Locate the cell with the specified text and output its (x, y) center coordinate. 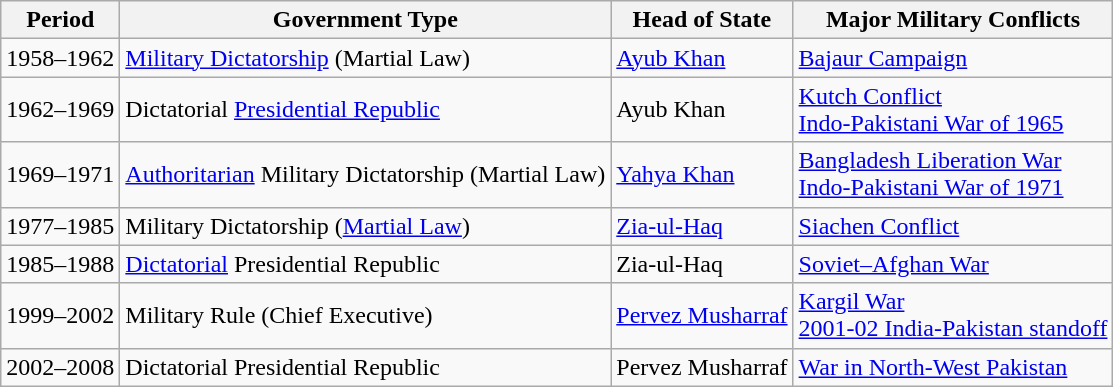
1985–1988 (60, 264)
1969–1971 (60, 174)
1999–2002 (60, 316)
Bangladesh Liberation War Indo-Pakistani War of 1971 (953, 174)
1962–1969 (60, 110)
1977–1985 (60, 226)
Major Military Conflicts (953, 20)
Government Type (366, 20)
War in North-West Pakistan (953, 367)
1958–1962 (60, 58)
Head of State (702, 20)
Period (60, 20)
Soviet–Afghan War (953, 264)
Kutch Conflict Indo-Pakistani War of 1965 (953, 110)
Kargil War 2001-02 India-Pakistan standoff (953, 316)
Bajaur Campaign (953, 58)
2002–2008 (60, 367)
Siachen Conflict (953, 226)
Authoritarian Military Dictatorship (Martial Law) (366, 174)
Yahya Khan (702, 174)
Military Rule (Chief Executive) (366, 316)
